Pinpoint the cell where the given text exists, returning its [X, Y] midpoint coordinate. 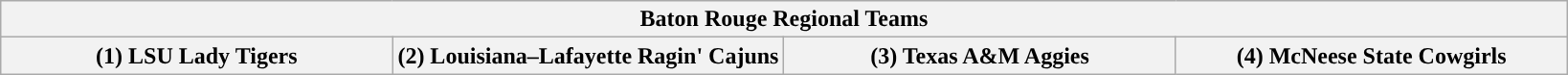
(1) LSU Lady Tigers [197, 56]
Baton Rouge Regional Teams [784, 19]
(3) Texas A&M Aggies [980, 56]
(2) Louisiana–Lafayette Ragin' Cajuns [588, 56]
(4) McNeese State Cowgirls [1371, 56]
